Output the [X, Y] coordinate of the center of the cell containing the given text.  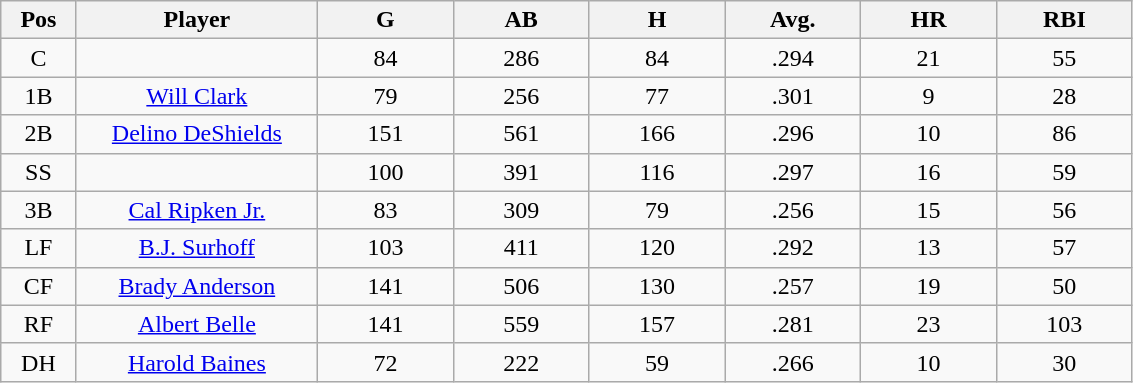
.292 [793, 248]
Player [196, 20]
.297 [793, 172]
1B [38, 96]
Avg. [793, 20]
83 [386, 210]
50 [1064, 286]
100 [386, 172]
15 [929, 210]
2B [38, 134]
157 [657, 324]
561 [521, 134]
RBI [1064, 20]
AB [521, 20]
559 [521, 324]
391 [521, 172]
77 [657, 96]
21 [929, 58]
16 [929, 172]
286 [521, 58]
Delino DeShields [196, 134]
.281 [793, 324]
.266 [793, 362]
Harold Baines [196, 362]
G [386, 20]
506 [521, 286]
Albert Belle [196, 324]
Pos [38, 20]
C [38, 58]
.296 [793, 134]
309 [521, 210]
HR [929, 20]
120 [657, 248]
411 [521, 248]
166 [657, 134]
13 [929, 248]
LF [38, 248]
RF [38, 324]
B.J. Surhoff [196, 248]
86 [1064, 134]
57 [1064, 248]
23 [929, 324]
55 [1064, 58]
222 [521, 362]
Cal Ripken Jr. [196, 210]
.294 [793, 58]
151 [386, 134]
H [657, 20]
3B [38, 210]
116 [657, 172]
CF [38, 286]
9 [929, 96]
.256 [793, 210]
Brady Anderson [196, 286]
DH [38, 362]
.257 [793, 286]
SS [38, 172]
256 [521, 96]
72 [386, 362]
56 [1064, 210]
.301 [793, 96]
Will Clark [196, 96]
19 [929, 286]
28 [1064, 96]
130 [657, 286]
30 [1064, 362]
